For the text-containing cell, return its midpoint in (X, Y) coordinate format. 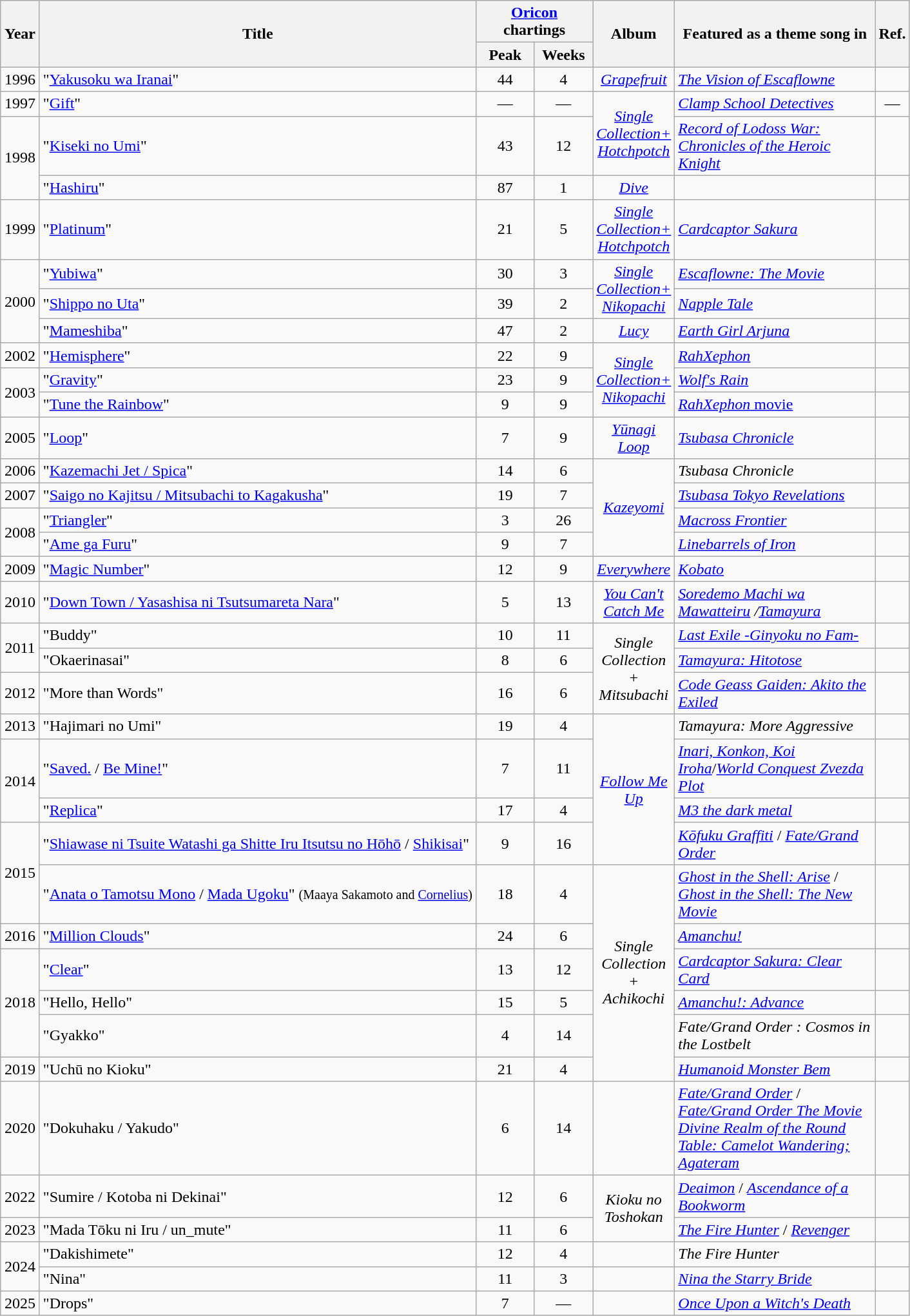
"Triangler" (258, 520)
1996 (21, 79)
1 (563, 188)
8 (505, 660)
"Hemisphere" (258, 355)
"Hello, Hello" (258, 1003)
2014 (21, 780)
Kioku no Toshokan (634, 1209)
"Hashiru" (258, 188)
Grapefruit (634, 79)
Tsubasa Tokyo Revelations (775, 496)
2002 (21, 355)
Last Exile -Ginyoku no Fam- (775, 635)
Year (21, 34)
Single Collection + Achikochi (634, 972)
"Sumire / Kotoba ni Dekinai" (258, 1196)
The Vision of Escaflowne (775, 79)
Tamayura: Hitotose (775, 660)
"Anata o Tamotsu Mono / Mada Ugoku" (Maaya Sakamoto and Cornelius) (258, 894)
"Uchū no Kioku" (258, 1069)
"Yakusoku wa Iranai" (258, 79)
Soredemo Machi wa Mawatteiru /Tamayura (775, 602)
Escaflowne: The Movie (775, 274)
Kobato (775, 569)
47 (505, 331)
2015 (21, 873)
"More than Words" (258, 693)
2006 (21, 471)
2023 (21, 1230)
2011 (21, 648)
Earth Girl Arjuna (775, 331)
"Down Town / Yasashisa ni Tsutsumareta Nara" (258, 602)
"Loop" (258, 437)
"Mada Tōku ni Iru / un_mute" (258, 1230)
2019 (21, 1069)
Nina the Starry Bride (775, 1279)
43 (505, 146)
Fate/Grand Order / Fate/Grand Order The Movie Divine Realm of the Round Table: Camelot Wandering; Agateram (775, 1128)
Amanchu!: Advance (775, 1003)
Tamayura: More Aggressive (775, 726)
87 (505, 188)
Ghost in the Shell: Arise / Ghost in the Shell: The New Movie (775, 894)
"Replica" (258, 810)
"Platinum" (258, 229)
"Okaerinasai" (258, 660)
22 (505, 355)
Linebarrels of Iron (775, 545)
Ref. (892, 34)
Weeks (563, 55)
17 (505, 810)
"Million Clouds" (258, 936)
1998 (21, 158)
RahXephon movie (775, 404)
2005 (21, 437)
Humanoid Monster Bem (775, 1069)
Everywhere (634, 569)
Record of Lodoss War: Chronicles of the Heroic Knight (775, 146)
"Mameshiba" (258, 331)
M3 the dark metal (775, 810)
"Magic Number" (258, 569)
Code Geass Gaiden: Akito the Exiled (775, 693)
Inari, Konkon, Koi Iroha/World Conquest Zvezda Plot (775, 768)
Deaimon / Ascendance of a Bookworm (775, 1196)
Amanchu! (775, 936)
2007 (21, 496)
Lucy (634, 331)
2009 (21, 569)
Kōfuku Graffiti / Fate/Grand Order (775, 843)
Follow Me Up (634, 789)
23 (505, 380)
"Hajimari no Umi" (258, 726)
"Shippo no Uta" (258, 304)
Peak (505, 55)
2010 (21, 602)
2022 (21, 1196)
"Tune the Rainbow" (258, 404)
39 (505, 304)
2003 (21, 392)
Oricon chartings (534, 22)
44 (505, 79)
30 (505, 274)
24 (505, 936)
Yūnagi Loop (634, 437)
"Buddy" (258, 635)
Clamp School Detectives (775, 104)
"Clear" (258, 969)
"Ame ga Furu" (258, 545)
1997 (21, 104)
"Saved. / Be Mine!" (258, 768)
"Kazemachi Jet / Spica" (258, 471)
"Yubiwa" (258, 274)
Dive (634, 188)
"Drops" (258, 1303)
2020 (21, 1128)
2013 (21, 726)
Cardcaptor Sakura: Clear Card (775, 969)
Kazeyomi (634, 508)
"Saigo no Kajitsu / Mitsubachi to Kagakusha" (258, 496)
10 (505, 635)
2016 (21, 936)
15 (505, 1003)
Once Upon a Witch's Death (775, 1303)
RahXephon (775, 355)
"Gyakko" (258, 1036)
"Gift" (258, 104)
The Fire Hunter (775, 1254)
1999 (21, 229)
You Can't Catch Me (634, 602)
2008 (21, 532)
Napple Tale (775, 304)
18 (505, 894)
Featured as a theme song in (775, 34)
"Shiawase ni Tsuite Watashi ga Shitte Iru Itsutsu no Hōhō / Shikisai" (258, 843)
Wolf's Rain (775, 380)
2025 (21, 1303)
2012 (21, 693)
"Kiseki no Umi" (258, 146)
Album (634, 34)
2018 (21, 1003)
Title (258, 34)
"Gravity" (258, 380)
"Dokuhaku / Yakudo" (258, 1128)
2024 (21, 1266)
26 (563, 520)
Cardcaptor Sakura (775, 229)
"Dakishimete" (258, 1254)
2000 (21, 301)
Fate/Grand Order : Cosmos in the Lostbelt (775, 1036)
Macross Frontier (775, 520)
Single Collection + Mitsubachi (634, 669)
The Fire Hunter / Revenger (775, 1230)
"Nina" (258, 1279)
